Locate the cell with the specified text and output its (x, y) center coordinate. 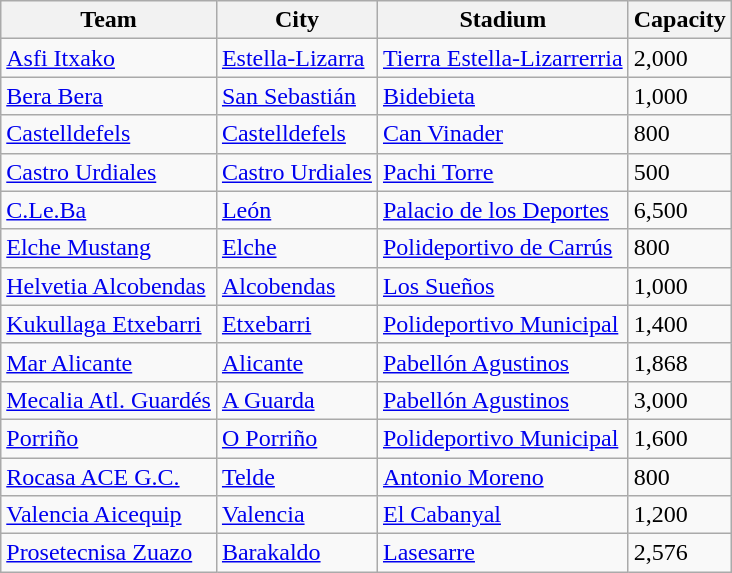
1,200 (680, 515)
Estella-Lizarra (296, 58)
Bidebieta (502, 96)
Mecalia Atl. Guardés (109, 400)
Antonio Moreno (502, 477)
Los Sueños (502, 286)
Valencia Aicequip (109, 515)
Capacity (680, 20)
San Sebastián (296, 96)
Tierra Estella-Lizarrerria (502, 58)
Lasesarre (502, 553)
Rocasa ACE G.C. (109, 477)
3,000 (680, 400)
Porriño (109, 438)
1,868 (680, 362)
1,400 (680, 324)
Pachi Torre (502, 172)
Elche Mustang (109, 248)
Valencia (296, 515)
Bera Bera (109, 96)
Helvetia Alcobendas (109, 286)
Can Vinader (502, 134)
2,000 (680, 58)
Polideportivo de Carrús (502, 248)
Barakaldo (296, 553)
Alicante (296, 362)
Palacio de los Deportes (502, 210)
C.Le.Ba (109, 210)
León (296, 210)
1,600 (680, 438)
Prosetecnisa Zuazo (109, 553)
City (296, 20)
Elche (296, 248)
Alcobendas (296, 286)
Kukullaga Etxebarri (109, 324)
500 (680, 172)
El Cabanyal (502, 515)
A Guarda (296, 400)
O Porriño (296, 438)
Etxebarri (296, 324)
Asfi Itxako (109, 58)
Stadium (502, 20)
Telde (296, 477)
Mar Alicante (109, 362)
Team (109, 20)
6,500 (680, 210)
2,576 (680, 553)
